Pinpoint the cell where the given text exists, returning its [X, Y] midpoint coordinate. 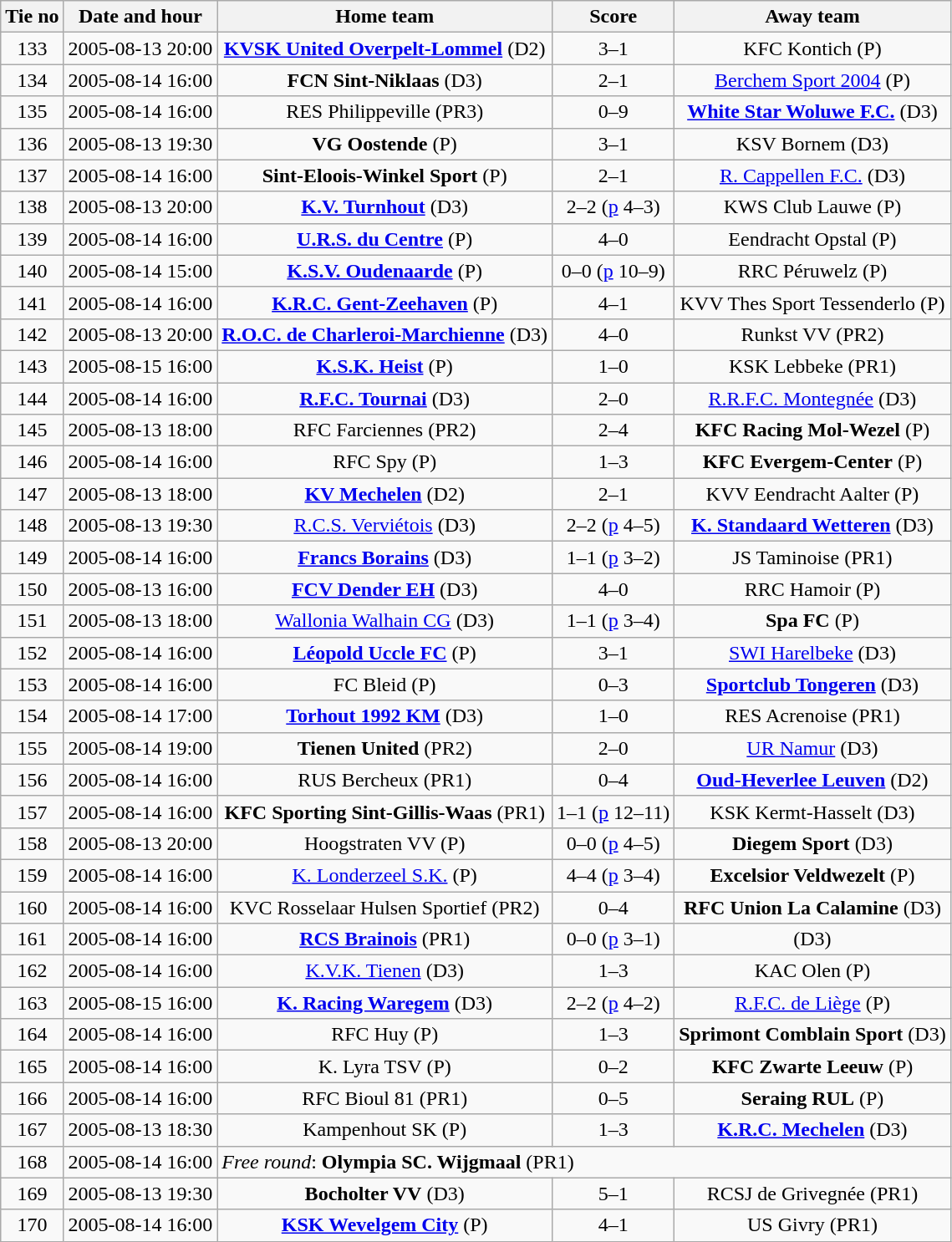
RFC Union La Calamine (D3) [812, 907]
Kampenhout SK (P) [384, 1130]
RFC Huy (P) [384, 1035]
168 [32, 1162]
146 [32, 462]
RES Acrenoise (PR1) [812, 716]
135 [32, 112]
156 [32, 780]
4–4 (p 3–4) [613, 875]
KVSK United Overpelt-Lommel (D2) [384, 48]
Sprimont Comblain Sport (D3) [812, 1035]
0–0 (p 10–9) [613, 271]
KVC Rosselaar Hulsen Sportief (PR2) [384, 907]
170 [32, 1225]
KSK Kermt-Hasselt (D3) [812, 812]
FC Bleid (P) [384, 685]
Excelsior Veldwezelt (P) [812, 875]
169 [32, 1194]
K.V. Turnhout (D3) [384, 207]
159 [32, 875]
RES Philippeville (PR3) [384, 112]
KFC Evergem-Center (P) [812, 462]
JS Taminoise (PR1) [812, 557]
162 [32, 971]
160 [32, 907]
2005-08-13 16:00 [140, 589]
136 [32, 144]
K. Lyra TSV (P) [384, 1066]
166 [32, 1098]
UR Namur (D3) [812, 748]
K. Racing Waregem (D3) [384, 1003]
K.R.C. Gent-Zeehaven (P) [384, 303]
Date and hour [140, 17]
Home team [384, 17]
Seraing RUL (P) [812, 1098]
K. Standaard Wetteren (D3) [812, 526]
RUS Bercheux (PR1) [384, 780]
FCN Sint-Niklaas (D3) [384, 80]
RRC Hamoir (P) [812, 589]
R.C.S. Verviétois (D3) [384, 526]
Berchem Sport 2004 (P) [812, 80]
0–9 [613, 112]
142 [32, 334]
149 [32, 557]
Away team [812, 17]
U.R.S. du Centre (P) [384, 239]
167 [32, 1130]
2–2 (p 4–2) [613, 1003]
0–0 (p 4–5) [613, 843]
2005-08-14 15:00 [140, 271]
Diegem Sport (D3) [812, 843]
KWS Club Lauwe (P) [812, 207]
2–2 (p 4–5) [613, 526]
140 [32, 271]
R.F.C. de Liège (P) [812, 1003]
155 [32, 748]
KFC Zwarte Leeuw (P) [812, 1066]
KFC Kontich (P) [812, 48]
RFC Farciennes (PR2) [384, 430]
Bocholter VV (D3) [384, 1194]
151 [32, 621]
0–5 [613, 1098]
Runkst VV (PR2) [812, 334]
FCV Dender EH (D3) [384, 589]
RCS Brainois (PR1) [384, 939]
138 [32, 207]
0–2 [613, 1066]
5–1 [613, 1194]
KSK Wevelgem City (P) [384, 1225]
US Givry (PR1) [812, 1225]
153 [32, 685]
165 [32, 1066]
RFC Spy (P) [384, 462]
143 [32, 366]
Sint-Eloois-Winkel Sport (P) [384, 176]
Wallonia Walhain CG (D3) [384, 621]
KVV Eendracht Aalter (P) [812, 494]
Free round: Olympia SC. Wijgmaal (PR1) [583, 1162]
163 [32, 1003]
2–4 [613, 430]
K. Londerzeel S.K. (P) [384, 875]
Oud-Heverlee Leuven (D2) [812, 780]
R. Cappellen F.C. (D3) [812, 176]
R.O.C. de Charleroi-Marchienne (D3) [384, 334]
White Star Woluwe F.C. (D3) [812, 112]
Spa FC (P) [812, 621]
Francs Borains (D3) [384, 557]
Eendracht Opstal (P) [812, 239]
Hoogstraten VV (P) [384, 843]
134 [32, 80]
0–0 (p 3–1) [613, 939]
KV Mechelen (D2) [384, 494]
(D3) [812, 939]
RCSJ de Grivegnée (PR1) [812, 1194]
144 [32, 399]
KVV Thes Sport Tessenderlo (P) [812, 303]
KFC Racing Mol-Wezel (P) [812, 430]
164 [32, 1035]
157 [32, 812]
K.R.C. Mechelen (D3) [812, 1130]
Léopold Uccle FC (P) [384, 653]
147 [32, 494]
R.F.C. Tournai (D3) [384, 399]
150 [32, 589]
K.S.K. Heist (P) [384, 366]
145 [32, 430]
KSV Bornem (D3) [812, 144]
KSK Lebbeke (PR1) [812, 366]
Tie no [32, 17]
R.R.F.C. Montegnée (D3) [812, 399]
154 [32, 716]
137 [32, 176]
2–2 (p 4–3) [613, 207]
158 [32, 843]
KAC Olen (P) [812, 971]
Torhout 1992 KM (D3) [384, 716]
K.S.V. Oudenaarde (P) [384, 271]
KFC Sporting Sint-Gillis-Waas (PR1) [384, 812]
0–3 [613, 685]
RRC Péruwelz (P) [812, 271]
1–1 (p 3–4) [613, 621]
K.V.K. Tienen (D3) [384, 971]
133 [32, 48]
1–1 (p 3–2) [613, 557]
Tienen United (PR2) [384, 748]
141 [32, 303]
VG Oostende (P) [384, 144]
SWI Harelbeke (D3) [812, 653]
152 [32, 653]
161 [32, 939]
2005-08-13 18:30 [140, 1130]
148 [32, 526]
Sportclub Tongeren (D3) [812, 685]
1–1 (p 12–11) [613, 812]
RFC Bioul 81 (PR1) [384, 1098]
2005-08-14 19:00 [140, 748]
2005-08-14 17:00 [140, 716]
Score [613, 17]
139 [32, 239]
